Pinpoint the cell where the given text exists, returning its [X, Y] midpoint coordinate. 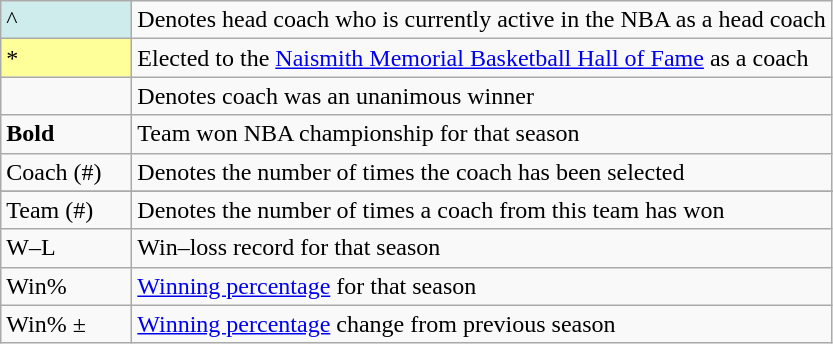
^ [66, 20]
Team (#) [66, 210]
Win% ± [66, 324]
Bold [66, 134]
Win% [66, 286]
Win–loss record for that season [482, 248]
Team won NBA championship for that season [482, 134]
* [66, 58]
Denotes coach was an unanimous winner [482, 96]
W–L [66, 248]
Denotes the number of times a coach from this team has won [482, 210]
Coach (#) [66, 172]
Elected to the Naismith Memorial Basketball Hall of Fame as a coach [482, 58]
Denotes the number of times the coach has been selected [482, 172]
Winning percentage for that season [482, 286]
Denotes head coach who is currently active in the NBA as a head coach [482, 20]
Winning percentage change from previous season [482, 324]
